Determine the (x, y) coordinate at the center of the cell enclosing the given text.  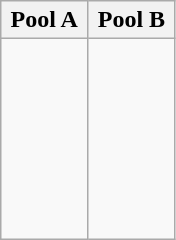
Pool B (132, 20)
Pool A (44, 20)
